Return the (X, Y) coordinate for the center point of the cell that contains the specified text.  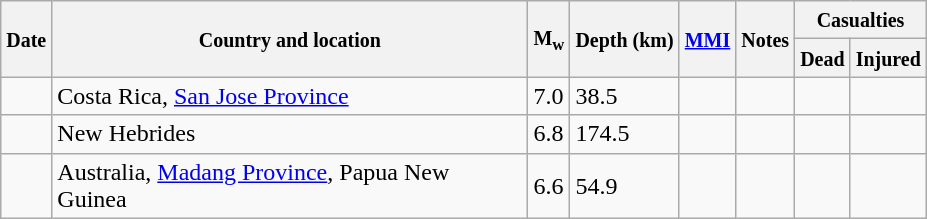
Depth (km) (624, 39)
38.5 (624, 96)
New Hebrides (290, 134)
Dead (823, 58)
Country and location (290, 39)
6.8 (549, 134)
7.0 (549, 96)
Date (26, 39)
Injured (888, 58)
Costa Rica, San Jose Province (290, 96)
Australia, Madang Province, Papua New Guinea (290, 186)
174.5 (624, 134)
Mw (549, 39)
6.6 (549, 186)
Casualties (861, 20)
MMI (708, 39)
Notes (766, 39)
54.9 (624, 186)
